Locate the cell with the specified text and output its [X, Y] center coordinate. 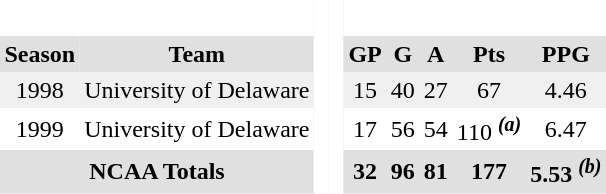
Team [197, 54]
4.46 [566, 90]
15 [365, 90]
27 [436, 90]
GP [365, 54]
NCAA Totals [157, 171]
54 [436, 129]
40 [402, 90]
PPG [566, 54]
G [402, 54]
5.53 (b) [566, 171]
6.47 [566, 129]
32 [365, 171]
Pts [488, 54]
1998 [40, 90]
67 [488, 90]
96 [402, 171]
110 (a) [488, 129]
81 [436, 171]
1999 [40, 129]
17 [365, 129]
A [436, 54]
56 [402, 129]
177 [488, 171]
Season [40, 54]
